Return [X, Y] of the center of cell containing provided text 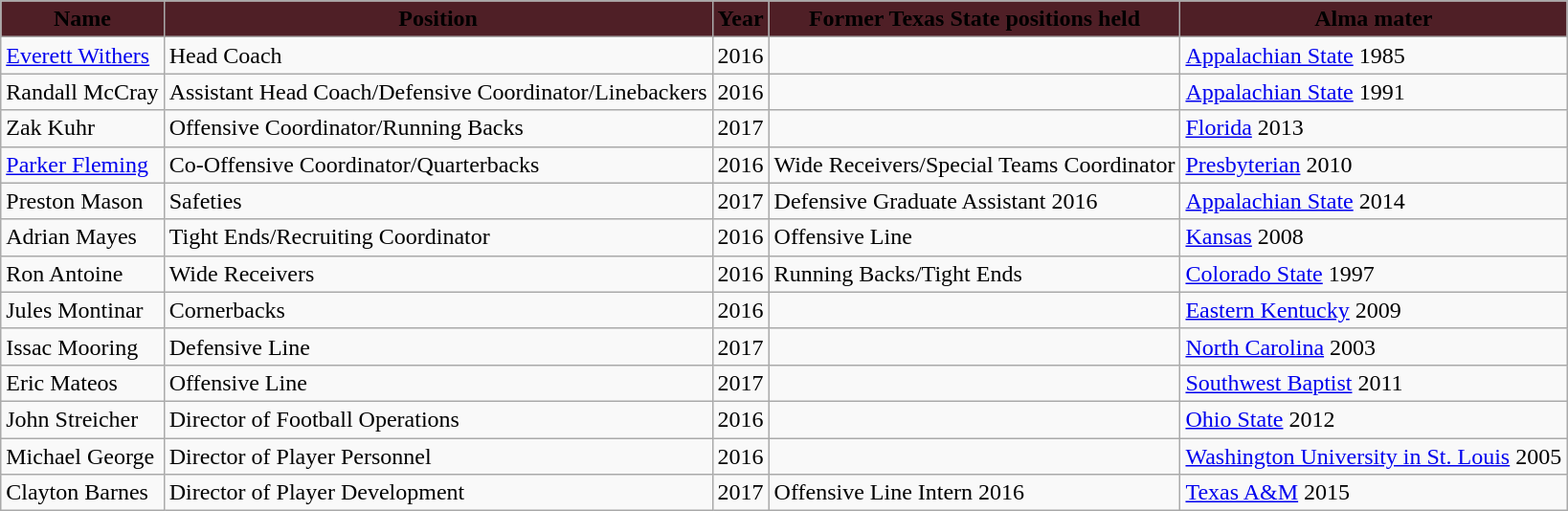
Presbyterian 2010 [1374, 165]
North Carolina 2003 [1374, 346]
Offensive Line Intern 2016 [974, 493]
Director of Player Development [438, 493]
Jules Montinar [82, 310]
Cornerbacks [438, 310]
Director of Football Operations [438, 419]
Eric Mateos [82, 383]
Adrian Mayes [82, 237]
Year [741, 19]
Randall McCray [82, 92]
Co-Offensive Coordinator/Quarterbacks [438, 165]
Wide Receivers/Special Teams Coordinator [974, 165]
Appalachian State 1991 [1374, 92]
Head Coach [438, 56]
Appalachian State 2014 [1374, 201]
Michael George [82, 456]
John Streicher [82, 419]
Washington University in St. Louis 2005 [1374, 456]
Parker Fleming [82, 165]
Ohio State 2012 [1374, 419]
Wide Receivers [438, 274]
Clayton Barnes [82, 493]
Defensive Graduate Assistant 2016 [974, 201]
Preston Mason [82, 201]
Issac Mooring [82, 346]
Running Backs/Tight Ends [974, 274]
Zak Kuhr [82, 128]
Director of Player Personnel [438, 456]
Everett Withers [82, 56]
Appalachian State 1985 [1374, 56]
Kansas 2008 [1374, 237]
Name [82, 19]
Ron Antoine [82, 274]
Defensive Line [438, 346]
Florida 2013 [1374, 128]
Assistant Head Coach/Defensive Coordinator/Linebackers [438, 92]
Texas A&M 2015 [1374, 493]
Former Texas State positions held [974, 19]
Eastern Kentucky 2009 [1374, 310]
Alma mater [1374, 19]
Tight Ends/Recruiting Coordinator [438, 237]
Position [438, 19]
Colorado State 1997 [1374, 274]
Safeties [438, 201]
Offensive Coordinator/Running Backs [438, 128]
Southwest Baptist 2011 [1374, 383]
